Capture the cell that displays the provided text and extract its (X, Y) central coordinate. 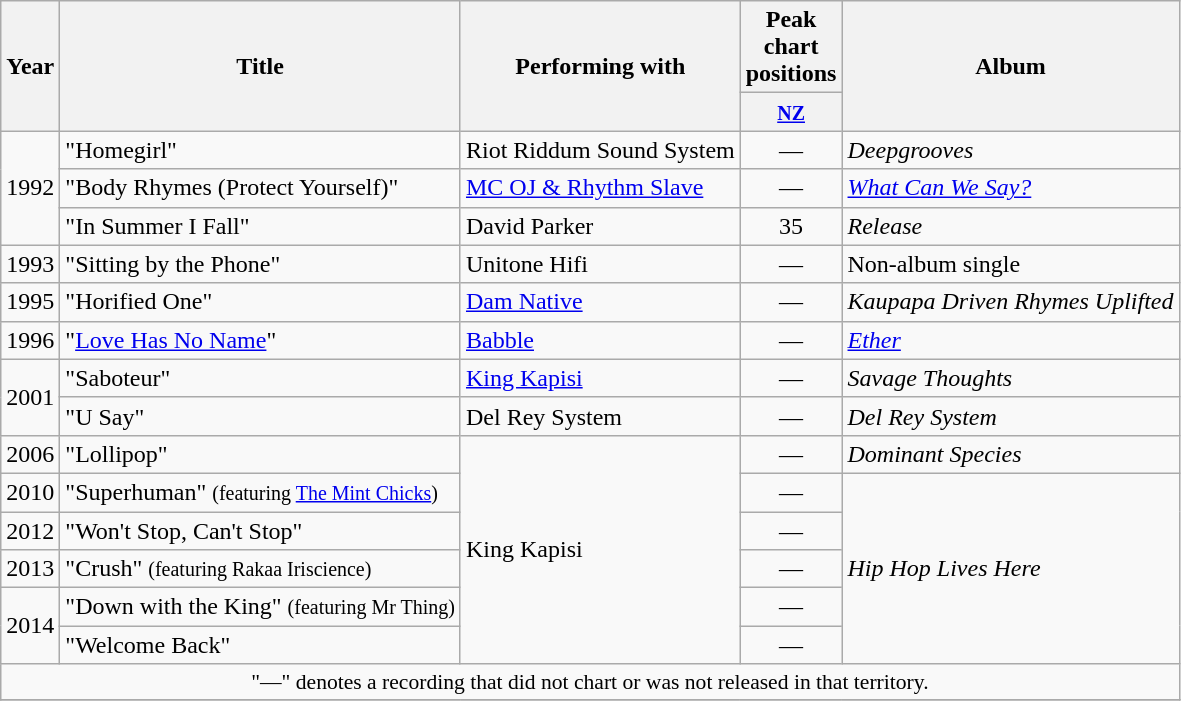
2001 (30, 397)
Hip Hop Lives Here (1010, 568)
"Lollipop" (260, 454)
"Sitting by the Phone" (260, 264)
"Love Has No Name" (260, 340)
MC OJ & Rhythm Slave (600, 188)
35 (791, 226)
"Won't Stop, Can't Stop" (260, 531)
"U Say" (260, 416)
Peak chart positions (791, 47)
"Down with the King" (featuring Mr Thing) (260, 607)
Title (260, 66)
Kaupapa Driven Rhymes Uplifted (1010, 302)
Deepgrooves (1010, 150)
Album (1010, 66)
"Body Rhymes (Protect Yourself)" (260, 188)
Savage Thoughts (1010, 378)
"—" denotes a recording that did not chart or was not released in that territory. (590, 682)
Ether (1010, 340)
"Horified One" (260, 302)
Dam Native (600, 302)
2006 (30, 454)
"Superhuman" (featuring The Mint Chicks) (260, 492)
Unitone Hifi (600, 264)
Babble (600, 340)
2010 (30, 492)
"Crush" (featuring Rakaa Iriscience) (260, 569)
"Saboteur" (260, 378)
2012 (30, 531)
Year (30, 66)
What Can We Say? (1010, 188)
1992 (30, 188)
2013 (30, 569)
"Homegirl" (260, 150)
David Parker (600, 226)
"Welcome Back" (260, 645)
2014 (30, 626)
Dominant Species (1010, 454)
"In Summer I Fall" (260, 226)
1996 (30, 340)
Non-album single (1010, 264)
Riot Riddum Sound System (600, 150)
Performing with (600, 66)
NZ (791, 112)
Release (1010, 226)
1993 (30, 264)
1995 (30, 302)
